Determine the (x, y) coordinate at the center of the cell enclosing the given text.  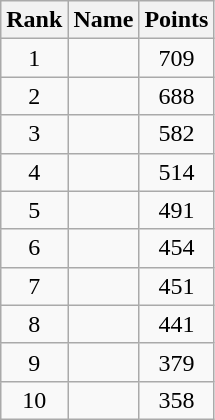
Rank (34, 20)
379 (176, 362)
Name (104, 20)
441 (176, 324)
8 (34, 324)
709 (176, 58)
7 (34, 286)
Points (176, 20)
1 (34, 58)
454 (176, 248)
514 (176, 172)
451 (176, 286)
688 (176, 96)
358 (176, 400)
5 (34, 210)
10 (34, 400)
4 (34, 172)
9 (34, 362)
2 (34, 96)
6 (34, 248)
491 (176, 210)
3 (34, 134)
582 (176, 134)
